Pinpoint the cell where the given text exists, returning its [x, y] midpoint coordinate. 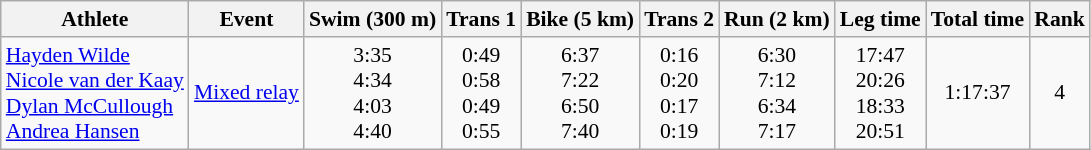
1:17:37 [978, 93]
Rank [1060, 19]
Swim (300 m) [372, 19]
Mixed relay [246, 93]
0:160:200:170:19 [679, 93]
0:490:580:490:55 [481, 93]
Athlete [95, 19]
Trans 1 [481, 19]
Run (2 km) [777, 19]
6:377:226:507:40 [580, 93]
Bike (5 km) [580, 19]
Trans 2 [679, 19]
Event [246, 19]
Leg time [880, 19]
6:307:126:347:17 [777, 93]
Hayden WildeNicole van der KaayDylan McCulloughAndrea Hansen [95, 93]
17:4720:2618:3320:51 [880, 93]
4 [1060, 93]
3:354:344:034:40 [372, 93]
Total time [978, 19]
